From the cell containing the given text, extract its center point as [X, Y] coordinate. 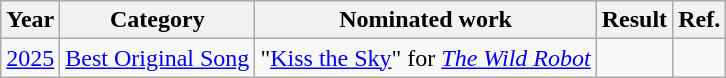
Best Original Song [158, 58]
Ref. [700, 20]
Category [158, 20]
2025 [30, 58]
Result [634, 20]
Nominated work [426, 20]
"Kiss the Sky" for The Wild Robot [426, 58]
Year [30, 20]
